Locate the cell with the specified text and output its (X, Y) center coordinate. 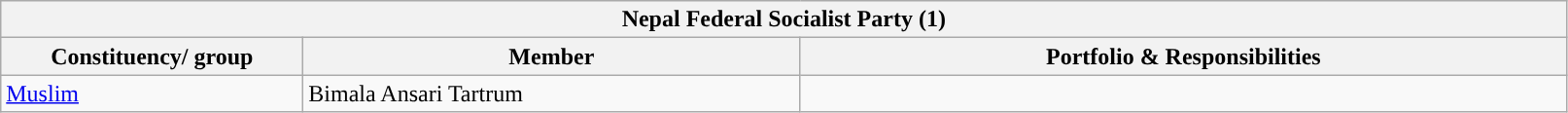
Member (552, 56)
Muslim (152, 94)
Nepal Federal Socialist Party (1) (784, 19)
Portfolio & Responsibilities (1184, 56)
Bimala Ansari Tartrum (552, 94)
Constituency/ group (152, 56)
